Determine the [x, y] coordinate at the center of the cell enclosing the given text.  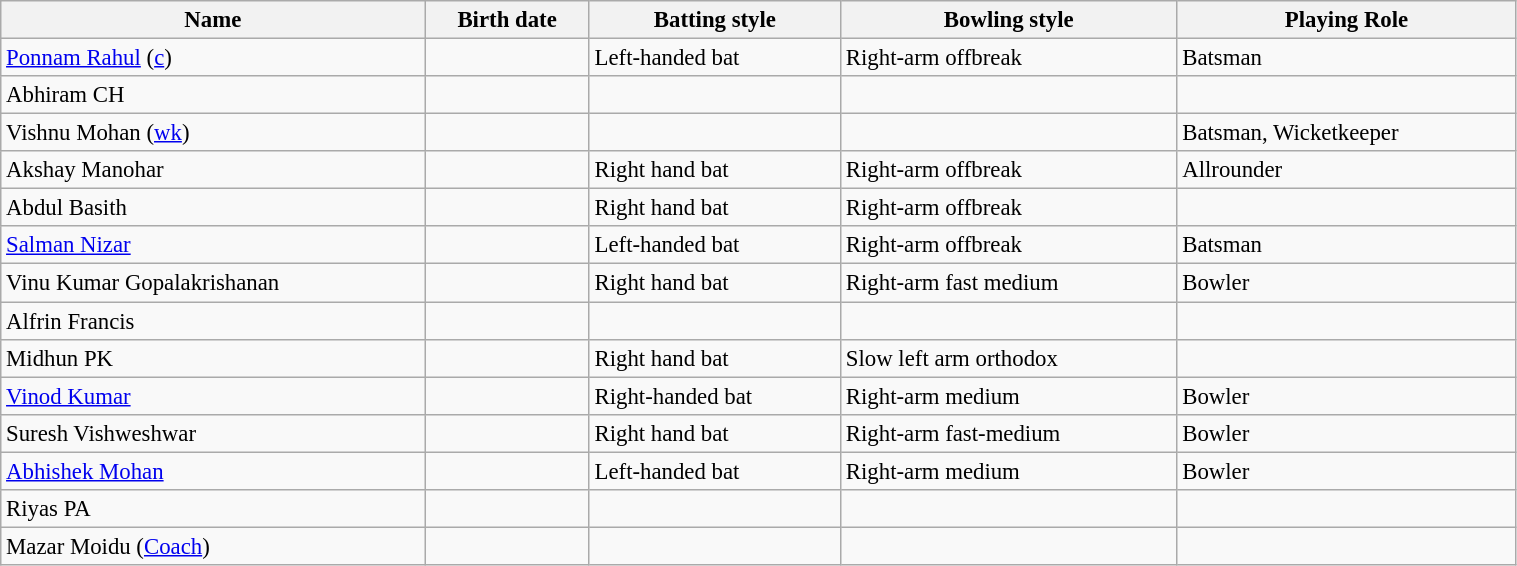
Birth date [507, 20]
Abdul Basith [213, 208]
Batsman, Wicketkeeper [1346, 133]
Abhishek Mohan [213, 471]
Alfrin Francis [213, 321]
Batting style [714, 20]
Name [213, 20]
Right-arm fast medium [1009, 283]
Right-handed bat [714, 396]
Slow left arm orthodox [1009, 358]
Vinu Kumar Gopalakrishanan [213, 283]
Playing Role [1346, 20]
Right-arm fast-medium [1009, 433]
Riyas PA [213, 509]
Vishnu Mohan (wk) [213, 133]
Bowling style [1009, 20]
Midhun PK [213, 358]
Vinod Kumar [213, 396]
Akshay Manohar [213, 170]
Abhiram CH [213, 95]
Suresh Vishweshwar [213, 433]
Salman Nizar [213, 245]
Allrounder [1346, 170]
Ponnam Rahul (c) [213, 58]
Mazar Moidu (Coach) [213, 546]
